For the text-containing cell, return its midpoint in (x, y) coordinate format. 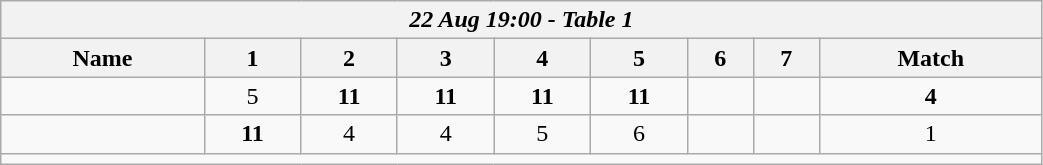
Name (102, 58)
7 (786, 58)
3 (446, 58)
2 (350, 58)
Match (930, 58)
22 Aug 19:00 - Table 1 (522, 20)
